Return [X, Y] of the center of cell containing provided text 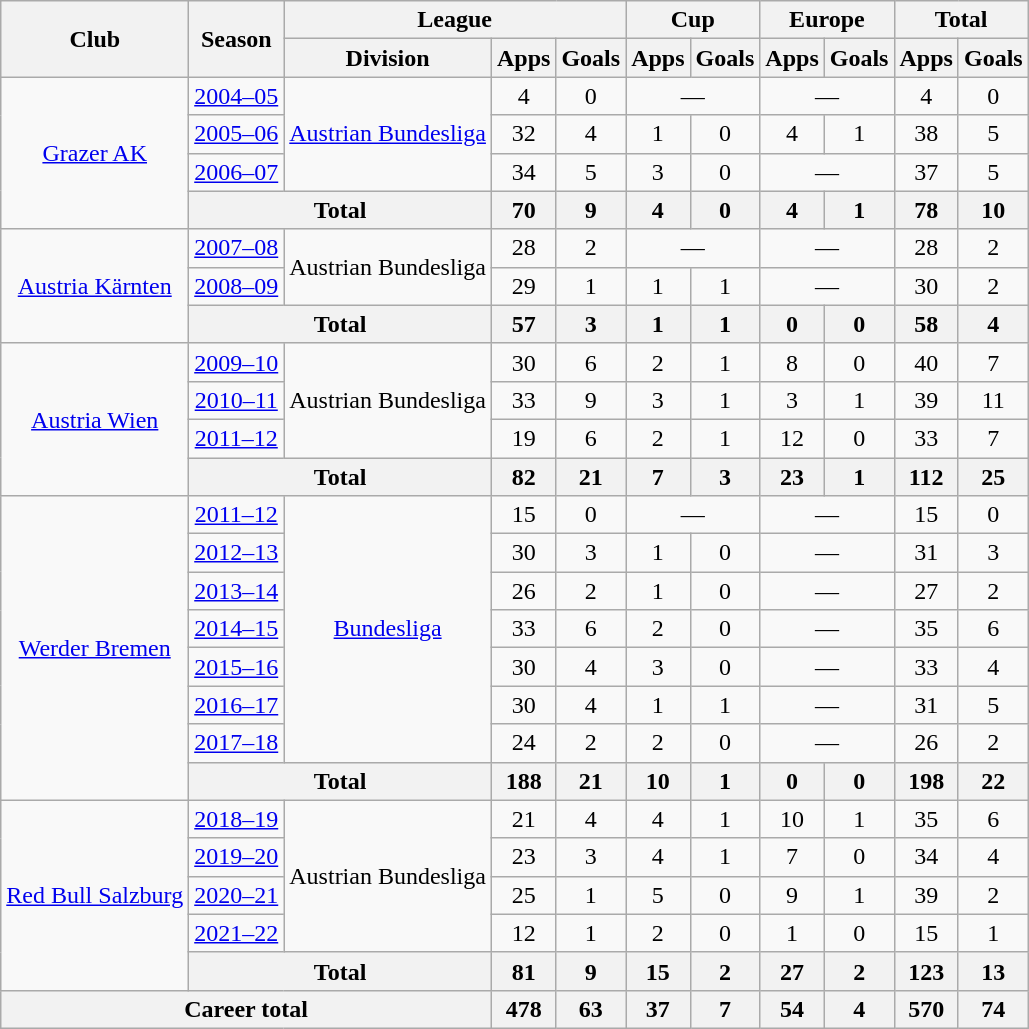
Season [236, 39]
19 [523, 438]
13 [993, 971]
81 [523, 971]
Austria Kärnten [95, 286]
123 [926, 971]
74 [993, 1009]
2007–08 [236, 248]
78 [926, 210]
2021–22 [236, 933]
Grazer AK [95, 153]
188 [523, 781]
Europe [827, 20]
82 [523, 477]
2008–09 [236, 286]
32 [523, 134]
57 [523, 324]
2013–14 [236, 591]
2010–11 [236, 400]
70 [523, 210]
38 [926, 134]
29 [523, 286]
2020–21 [236, 895]
58 [926, 324]
Bundesliga [388, 629]
2005–06 [236, 134]
2014–15 [236, 629]
112 [926, 477]
63 [591, 1009]
2017–18 [236, 743]
478 [523, 1009]
2019–20 [236, 857]
Division [388, 58]
League [455, 20]
11 [993, 400]
Club [95, 39]
2016–17 [236, 705]
Cup [693, 20]
2009–10 [236, 362]
54 [792, 1009]
570 [926, 1009]
2012–13 [236, 553]
Red Bull Salzburg [95, 895]
Career total [246, 1009]
2004–05 [236, 96]
2018–19 [236, 819]
2006–07 [236, 172]
Werder Bremen [95, 648]
Austria Wien [95, 419]
8 [792, 362]
24 [523, 743]
2015–16 [236, 667]
198 [926, 781]
22 [993, 781]
40 [926, 362]
